Scan for the cell matching the given text and deliver its (X, Y) coordinate at center. 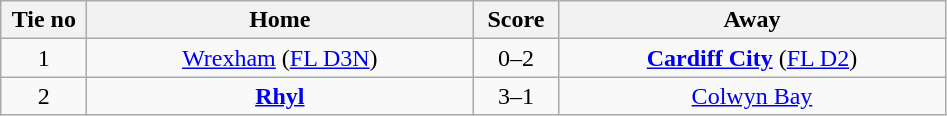
Home (280, 20)
Away (752, 20)
Tie no (44, 20)
Score (516, 20)
Wrexham (FL D3N) (280, 58)
Rhyl (280, 96)
Cardiff City (FL D2) (752, 58)
3–1 (516, 96)
2 (44, 96)
0–2 (516, 58)
Colwyn Bay (752, 96)
1 (44, 58)
